For the text-containing cell, return its midpoint in [x, y] coordinate format. 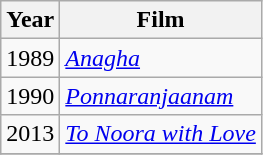
Ponnaranjaanam [161, 96]
Film [161, 20]
1989 [30, 58]
To Noora with Love [161, 134]
Year [30, 20]
2013 [30, 134]
1990 [30, 96]
Anagha [161, 58]
